From the cell containing the given text, extract its center point as (X, Y) coordinate. 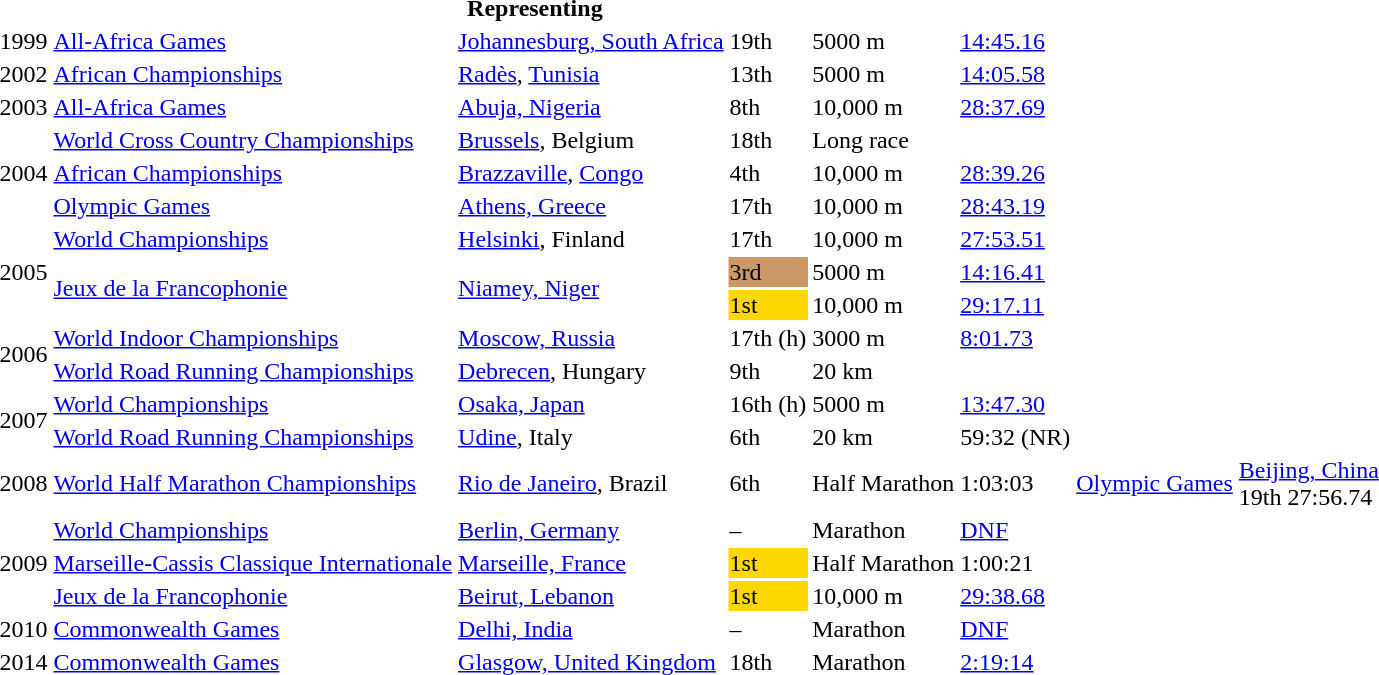
29:38.68 (1016, 596)
Long race (884, 140)
Marseille, France (592, 563)
28:43.19 (1016, 206)
Udine, Italy (592, 437)
1:03:03 (1016, 484)
4th (768, 173)
Radès, Tunisia (592, 74)
Beirut, Lebanon (592, 596)
Commonwealth Games (253, 629)
World Half Marathon Championships (253, 484)
27:53.51 (1016, 239)
18th (768, 140)
59:32 (NR) (1016, 437)
17th (h) (768, 338)
World Cross Country Championships (253, 140)
29:17.11 (1016, 305)
13th (768, 74)
Brussels, Belgium (592, 140)
Delhi, India (592, 629)
Niamey, Niger (592, 288)
Abuja, Nigeria (592, 107)
28:37.69 (1016, 107)
Athens, Greece (592, 206)
28:39.26 (1016, 173)
Marseille-Cassis Classique Internationale (253, 563)
Johannesburg, South Africa (592, 41)
14:16.41 (1016, 272)
8th (768, 107)
9th (768, 371)
16th (h) (768, 404)
1:00:21 (1016, 563)
World Indoor Championships (253, 338)
19th (768, 41)
3rd (768, 272)
14:45.16 (1016, 41)
13:47.30 (1016, 404)
Debrecen, Hungary (592, 371)
Osaka, Japan (592, 404)
8:01.73 (1016, 338)
Brazzaville, Congo (592, 173)
Berlin, Germany (592, 530)
3000 m (884, 338)
Helsinki, Finland (592, 239)
Moscow, Russia (592, 338)
14:05.58 (1016, 74)
Rio de Janeiro, Brazil (592, 484)
